Identify which cell holds the provided text, then report its (X, Y) central coordinate. 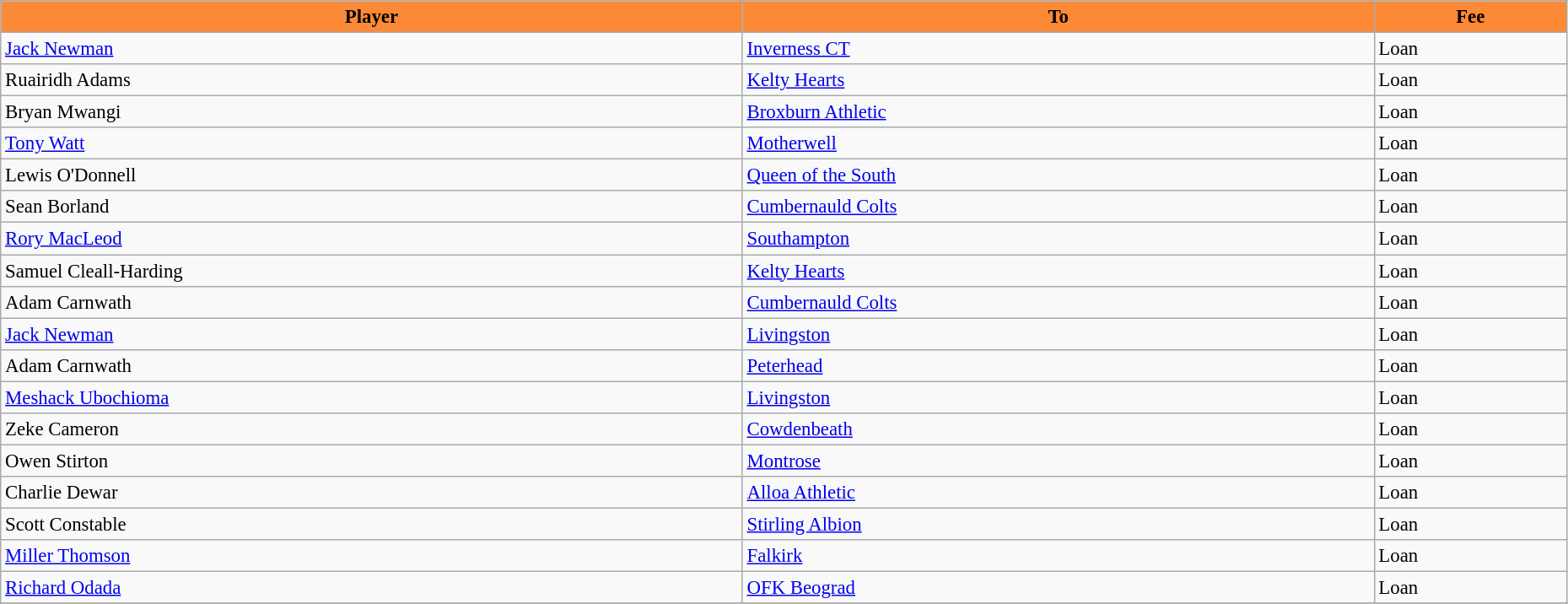
Inverness CT (1058, 49)
Owen Stirton (371, 461)
Rory MacLeod (371, 239)
Southampton (1058, 239)
Bryan Mwangi (371, 112)
Meshack Ubochioma (371, 397)
Broxburn Athletic (1058, 112)
Lewis O'Donnell (371, 175)
Player (371, 17)
Alloa Athletic (1058, 493)
Ruairidh Adams (371, 80)
Montrose (1058, 461)
Stirling Albion (1058, 524)
To (1058, 17)
Scott Constable (371, 524)
Sean Borland (371, 207)
Queen of the South (1058, 175)
Miller Thomson (371, 556)
Motherwell (1058, 143)
Falkirk (1058, 556)
Samuel Cleall-Harding (371, 271)
Cowdenbeath (1058, 429)
Zeke Cameron (371, 429)
Fee (1470, 17)
Tony Watt (371, 143)
OFK Beograd (1058, 588)
Charlie Dewar (371, 493)
Richard Odada (371, 588)
Peterhead (1058, 365)
